Detect which cell encompasses the target text, then output its (X, Y) center coordinate. 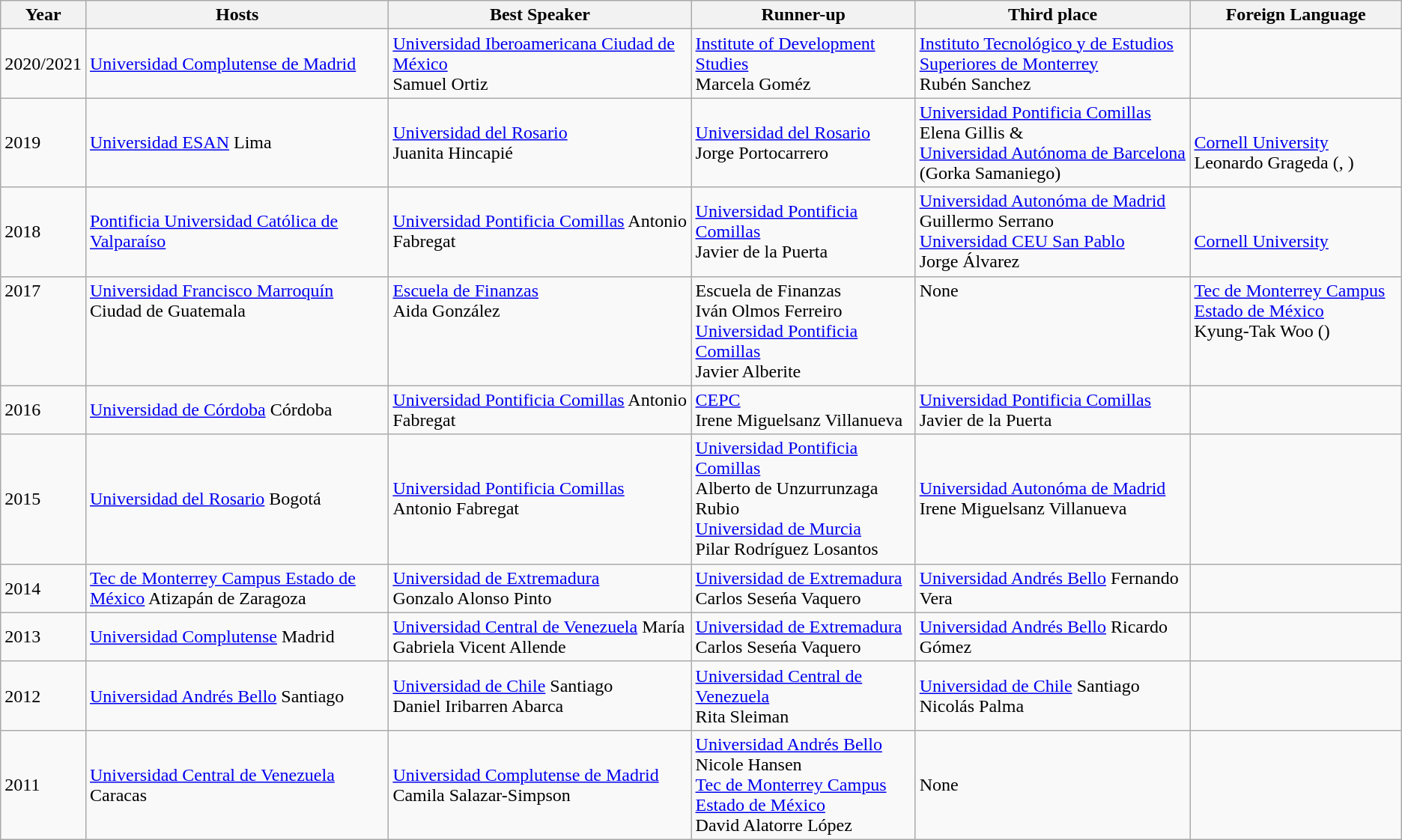
Universidad Central de Venezuela Caracas (237, 785)
Universidad Central de Venezuela María Gabriela Vicent Allende (540, 636)
Cornell University (1296, 232)
2019 (43, 142)
Universidad del RosarioJuanita Hincapié (540, 142)
Foreign Language (1296, 15)
Institute of Development StudiesMarcela Goméz (803, 64)
Universidad de Córdoba Córdoba (237, 410)
2014 (43, 588)
Escuela de FinanzasIván Olmos Ferreiro Universidad Pontificia ComillasJavier Alberite (803, 331)
Universidad Pontificia ComillasAlberto de Unzurrunzaga Rubio Universidad de MurciaPilar Rodríguez Losantos (803, 499)
Universidad Central de VenezuelaRita Sleiman (803, 696)
2011 (43, 785)
Universidad Autonóma de MadridGuillermo Serrano Universidad CEU San PabloJorge Álvarez (1053, 232)
2020/2021 (43, 64)
Universidad Autonóma de MadridIrene Miguelsanz Villanueva (1053, 499)
Universidad Andrés BelloNicole Hansen Tec de Monterrey Campus Estado de MéxicoDavid Alatorre López (803, 785)
Universidad ESAN Lima (237, 142)
Universidad de Chile SantiagoNicolás Palma (1053, 696)
Year (43, 15)
Universidad Pontificia ComillasAntonio Fabregat (540, 499)
2017 (43, 331)
2016 (43, 410)
CEPCIrene Miguelsanz Villanueva (803, 410)
Universidad Iberoamericana Ciudad de MéxicoSamuel Ortiz (540, 64)
Universidad del RosarioJorge Portocarrero (803, 142)
Universidad Andrés Bello Ricardo Gómez (1053, 636)
Tec de Monterrey Campus Estado de México Atizapán de Zaragoza (237, 588)
Universidad Complutense Madrid (237, 636)
Universidad Andrés Bello Fernando Vera (1053, 588)
2012 (43, 696)
Universidad del Rosario Bogotá (237, 499)
Universidad Complutense de MadridCamila Salazar-Simpson (540, 785)
2018 (43, 232)
Tec de Monterrey Campus Estado de MéxicoKyung-Tak Woo () (1296, 331)
2013 (43, 636)
Best Speaker (540, 15)
Universidad de Chile SantiagoDaniel Iribarren Abarca (540, 696)
Universidad Complutense de Madrid (237, 64)
Hosts (237, 15)
Universidad Francisco Marroquín Ciudad de Guatemala (237, 331)
Universidad Andrés Bello Santiago (237, 696)
Cornell University Leonardo Grageda (, ) (1296, 142)
Universidad Pontificia ComillasElena Gillis &Universidad Autónoma de Barcelona (Gorka Samaniego) (1053, 142)
Pontificia Universidad Católica de Valparaíso (237, 232)
Third place (1053, 15)
Instituto Tecnológico y de Estudios Superiores de MonterreyRubén Sanchez (1053, 64)
Universidad de ExtremaduraGonzalo Alonso Pinto (540, 588)
Escuela de FinanzasAida González (540, 331)
Runner-up (803, 15)
2015 (43, 499)
